Find where the given text appears and provide that cell's center as (X, Y) coordinate. 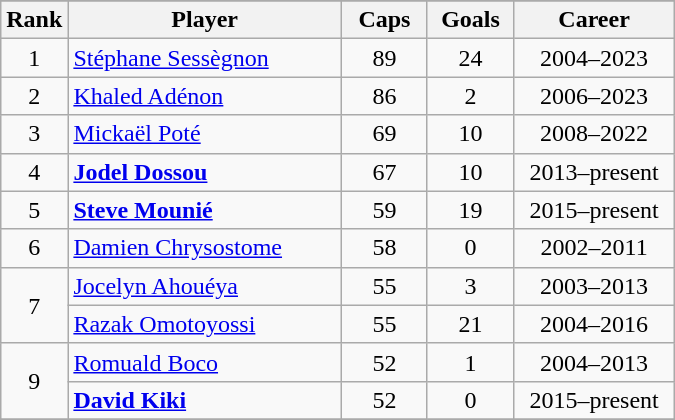
19 (470, 210)
89 (384, 58)
Mickaël Poté (205, 134)
2008–2022 (594, 134)
Jodel Dossou (205, 172)
4 (34, 172)
67 (384, 172)
9 (34, 381)
86 (384, 96)
Jocelyn Ahouéya (205, 286)
Rank (34, 20)
59 (384, 210)
Career (594, 20)
24 (470, 58)
2002–2011 (594, 248)
2013–present (594, 172)
Romuald Boco (205, 362)
2004–2016 (594, 324)
7 (34, 305)
2004–2013 (594, 362)
Caps (384, 20)
6 (34, 248)
5 (34, 210)
69 (384, 134)
Goals (470, 20)
58 (384, 248)
David Kiki (205, 400)
Player (205, 20)
Damien Chrysostome (205, 248)
2006–2023 (594, 96)
Steve Mounié (205, 210)
Razak Omotoyossi (205, 324)
Khaled Adénon (205, 96)
2004–2023 (594, 58)
Stéphane Sessègnon (205, 58)
2003–2013 (594, 286)
21 (470, 324)
